Find where the given text appears and provide that cell's center as [X, Y] coordinate. 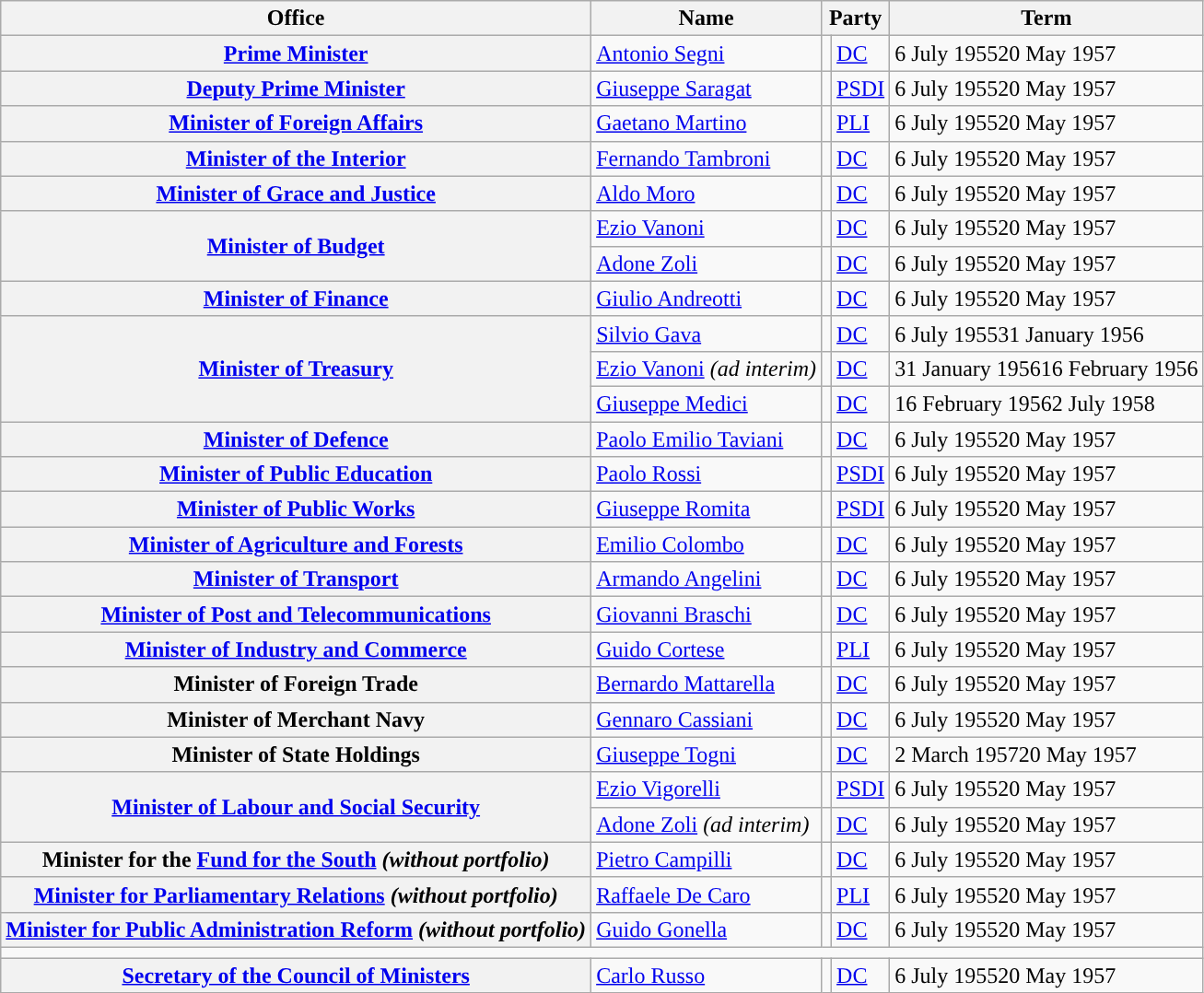
Minister of Labour and Social Security [297, 807]
Carlo Russo [707, 975]
Minister of State Holdings [297, 754]
Minister of Industry and Commerce [297, 649]
Minister of Merchant Navy [297, 719]
Deputy Prime Minister [297, 88]
Armando Angelini [707, 579]
Minister for the Fund for the South (without portfolio) [297, 859]
Paolo Rossi [707, 474]
6 July 195531 January 1956 [1046, 333]
Fernando Tambroni [707, 158]
Minister of Defence [297, 439]
Raffaele De Caro [707, 894]
Gennaro Cassiani [707, 719]
Name [707, 18]
Minister of Public Works [297, 509]
Ezio Vigorelli [707, 789]
Giulio Andreotti [707, 298]
Antonio Segni [707, 53]
Office [297, 18]
Giuseppe Togni [707, 754]
Party [856, 18]
Prime Minister [297, 53]
Secretary of the Council of Ministers [297, 975]
Minister of Agriculture and Forests [297, 544]
Adone Zoli [707, 263]
Minister of Grace and Justice [297, 193]
Minister for Parliamentary Relations (without portfolio) [297, 894]
2 March 195720 May 1957 [1046, 754]
Bernardo Mattarella [707, 684]
Guido Gonella [707, 929]
31 January 195616 February 1956 [1046, 368]
Minister for Public Administration Reform (without portfolio) [297, 929]
Silvio Gava [707, 333]
Pietro Campilli [707, 859]
Minister of Public Education [297, 474]
Gaetano Martino [707, 123]
Giuseppe Medici [707, 403]
16 February 19562 July 1958 [1046, 403]
Minister of Foreign Trade [297, 684]
Minister of Treasury [297, 368]
Giuseppe Romita [707, 509]
Minister of Post and Telecommunications [297, 614]
Minister of Transport [297, 579]
Ezio Vanoni (ad interim) [707, 368]
Minister of Foreign Affairs [297, 123]
Guido Cortese [707, 649]
Minister of Budget [297, 246]
Ezio Vanoni [707, 228]
Term [1046, 18]
Minister of Finance [297, 298]
Minister of the Interior [297, 158]
Adone Zoli (ad interim) [707, 824]
Giovanni Braschi [707, 614]
Aldo Moro [707, 193]
Paolo Emilio Taviani [707, 439]
Emilio Colombo [707, 544]
Giuseppe Saragat [707, 88]
